Extract the (X, Y) coordinate from the center of the cell holding the provided text.  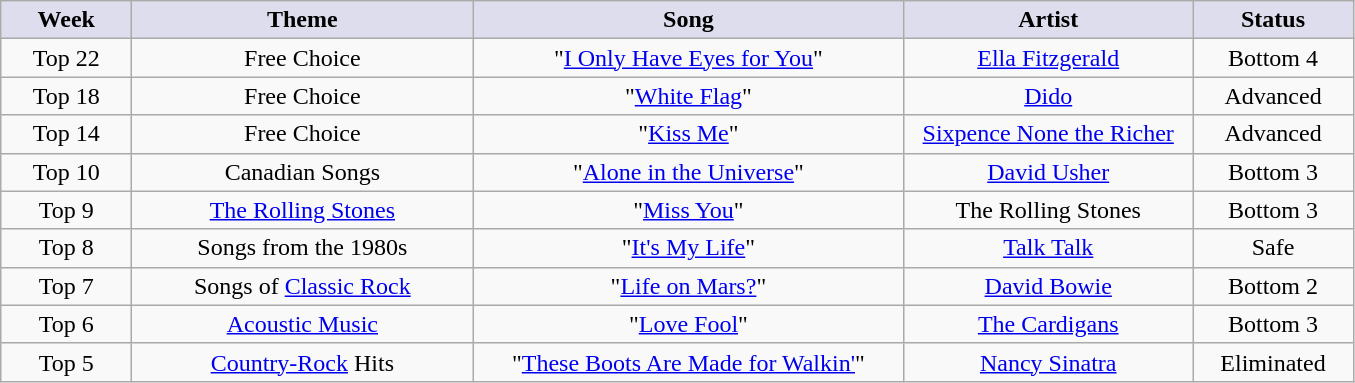
Dido (1048, 96)
"Life on Mars?" (688, 286)
"Miss You" (688, 210)
The Cardigans (1048, 324)
Sixpence None the Richer (1048, 134)
Country-Rock Hits (302, 362)
"Kiss Me" (688, 134)
Artist (1048, 20)
Top 5 (66, 362)
Songs from the 1980s (302, 248)
Bottom 2 (1272, 286)
"Love Fool" (688, 324)
Theme (302, 20)
Acoustic Music (302, 324)
Talk Talk (1048, 248)
Eliminated (1272, 362)
Canadian Songs (302, 172)
"Alone in the Universe" (688, 172)
"White Flag" (688, 96)
Top 22 (66, 58)
Week (66, 20)
Top 7 (66, 286)
"I Only Have Eyes for You" (688, 58)
"It's My Life" (688, 248)
Top 6 (66, 324)
Top 8 (66, 248)
David Usher (1048, 172)
Ella Fitzgerald (1048, 58)
Top 18 (66, 96)
Safe (1272, 248)
Bottom 4 (1272, 58)
David Bowie (1048, 286)
Song (688, 20)
Songs of Classic Rock (302, 286)
Top 14 (66, 134)
Nancy Sinatra (1048, 362)
Status (1272, 20)
"These Boots Are Made for Walkin'" (688, 362)
Top 9 (66, 210)
Top 10 (66, 172)
